Return (x, y) of the center of cell containing provided text 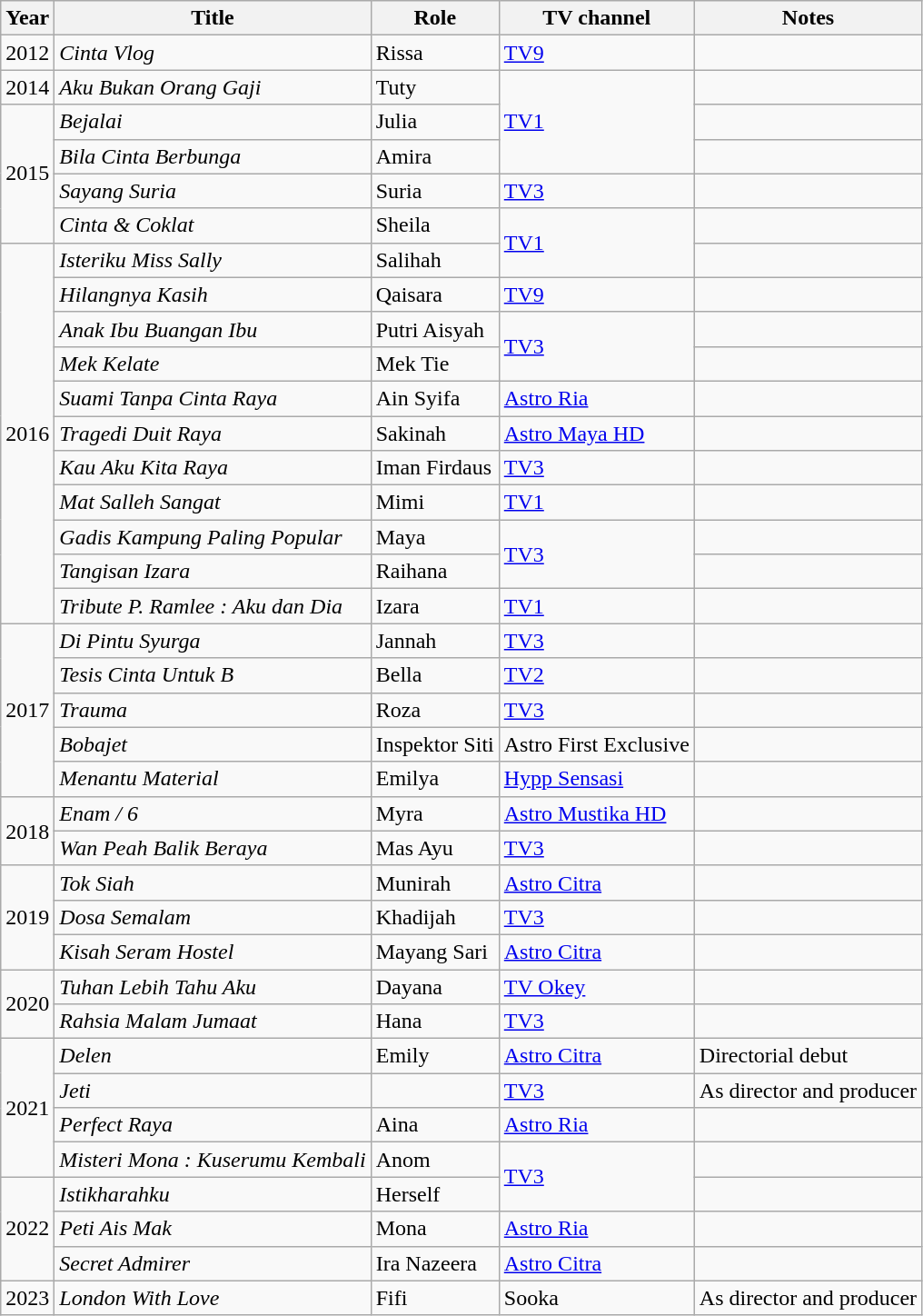
Astro Maya HD (596, 434)
2018 (27, 831)
Dayana (434, 986)
Maya (434, 537)
TV channel (596, 18)
Astro First Exclusive (596, 744)
Peti Ais Mak (213, 1229)
Mas Ayu (434, 848)
Mek Tie (434, 364)
Myra (434, 813)
London With Love (213, 1298)
Julia (434, 122)
2020 (27, 1003)
Anak Ibu Buangan Ibu (213, 329)
Kau Aku Kita Raya (213, 468)
Rahsia Malam Jumaat (213, 1022)
Anom (434, 1160)
Tribute P. Ramlee : Aku dan Dia (213, 606)
Misteri Mona : Kuserumu Kembali (213, 1160)
Title (213, 18)
Hilangnya Kasih (213, 294)
Hypp Sensasi (596, 779)
Year (27, 18)
2019 (27, 917)
Khadijah (434, 917)
Fifi (434, 1298)
Qaisara (434, 294)
Secret Admirer (213, 1263)
Munirah (434, 882)
Putri Aisyah (434, 329)
2017 (27, 710)
Mat Salleh Sangat (213, 503)
Emilya (434, 779)
Menantu Material (213, 779)
Sakinah (434, 434)
Suami Tanpa Cinta Raya (213, 398)
Aku Bukan Orang Gaji (213, 87)
Notes (808, 18)
Wan Peah Balik Beraya (213, 848)
2022 (27, 1229)
Trauma (213, 710)
Roza (434, 710)
Sheila (434, 225)
Inspektor Siti (434, 744)
Tesis Cinta Untuk B (213, 675)
Mona (434, 1229)
2014 (27, 87)
Gadis Kampung Paling Popular (213, 537)
Tuty (434, 87)
TV2 (596, 675)
2012 (27, 53)
Dosa Semalam (213, 917)
Tangisan Izara (213, 572)
Rissa (434, 53)
Ain Syifa (434, 398)
Emily (434, 1056)
Suria (434, 191)
Amira (434, 156)
Bella (434, 675)
Salihah (434, 260)
Mayang Sari (434, 952)
Enam / 6 (213, 813)
Iman Firdaus (434, 468)
Perfect Raya (213, 1125)
Sooka (596, 1298)
Sayang Suria (213, 191)
2021 (27, 1108)
Kisah Seram Hostel (213, 952)
Tuhan Lebih Tahu Aku (213, 986)
Raihana (434, 572)
Tragedi Duit Raya (213, 434)
Herself (434, 1194)
Mek Kelate (213, 364)
Bejalai (213, 122)
Tok Siah (213, 882)
Role (434, 18)
Delen (213, 1056)
Directorial debut (808, 1056)
2015 (27, 174)
Mimi (434, 503)
Izara (434, 606)
2023 (27, 1298)
Bobajet (213, 744)
Jeti (213, 1091)
Jannah (434, 641)
Cinta & Coklat (213, 225)
TV Okey (596, 986)
Hana (434, 1022)
Astro Mustika HD (596, 813)
Istikharahku (213, 1194)
Ira Nazeera (434, 1263)
Bila Cinta Berbunga (213, 156)
Di Pintu Syurga (213, 641)
Aina (434, 1125)
2016 (27, 433)
Isteriku Miss Sally (213, 260)
Cinta Vlog (213, 53)
